Return the [x, y] coordinate for the center point of the cell that contains the specified text.  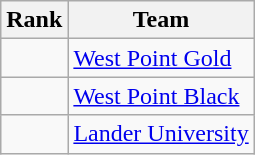
Team [161, 20]
Rank [34, 20]
West Point Black [161, 96]
Lander University [161, 134]
West Point Gold [161, 58]
